Output the (X, Y) coordinate of the center of the cell containing the given text.  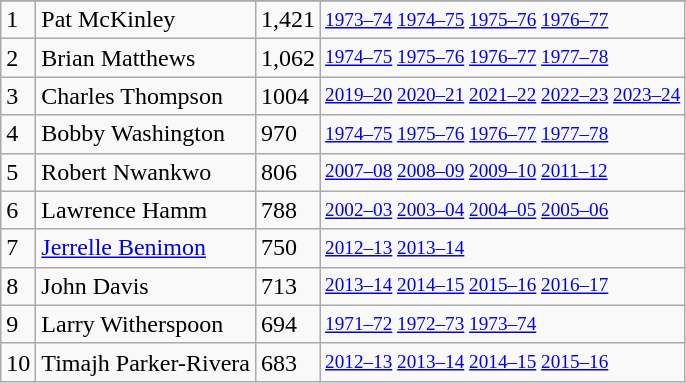
7 (18, 248)
683 (288, 362)
2 (18, 58)
5 (18, 172)
2012–13 2013–14 2014–15 2015–16 (503, 362)
2019–20 2020–21 2021–22 2022–23 2023–24 (503, 96)
1,421 (288, 20)
Lawrence Hamm (146, 210)
9 (18, 324)
Jerrelle Benimon (146, 248)
694 (288, 324)
713 (288, 286)
1973–74 1974–75 1975–76 1976–77 (503, 20)
2012–13 2013–14 (503, 248)
1,062 (288, 58)
2013–14 2014–15 2015–16 2016–17 (503, 286)
970 (288, 134)
1971–72 1972–73 1973–74 (503, 324)
806 (288, 172)
1 (18, 20)
1004 (288, 96)
6 (18, 210)
Larry Witherspoon (146, 324)
Brian Matthews (146, 58)
2002–03 2003–04 2004–05 2005–06 (503, 210)
Charles Thompson (146, 96)
Pat McKinley (146, 20)
788 (288, 210)
Robert Nwankwo (146, 172)
3 (18, 96)
8 (18, 286)
2007–08 2008–09 2009–10 2011–12 (503, 172)
4 (18, 134)
10 (18, 362)
John Davis (146, 286)
Bobby Washington (146, 134)
750 (288, 248)
Timajh Parker-Rivera (146, 362)
